Return the [X, Y] coordinate for the center point of the cell that contains the specified text.  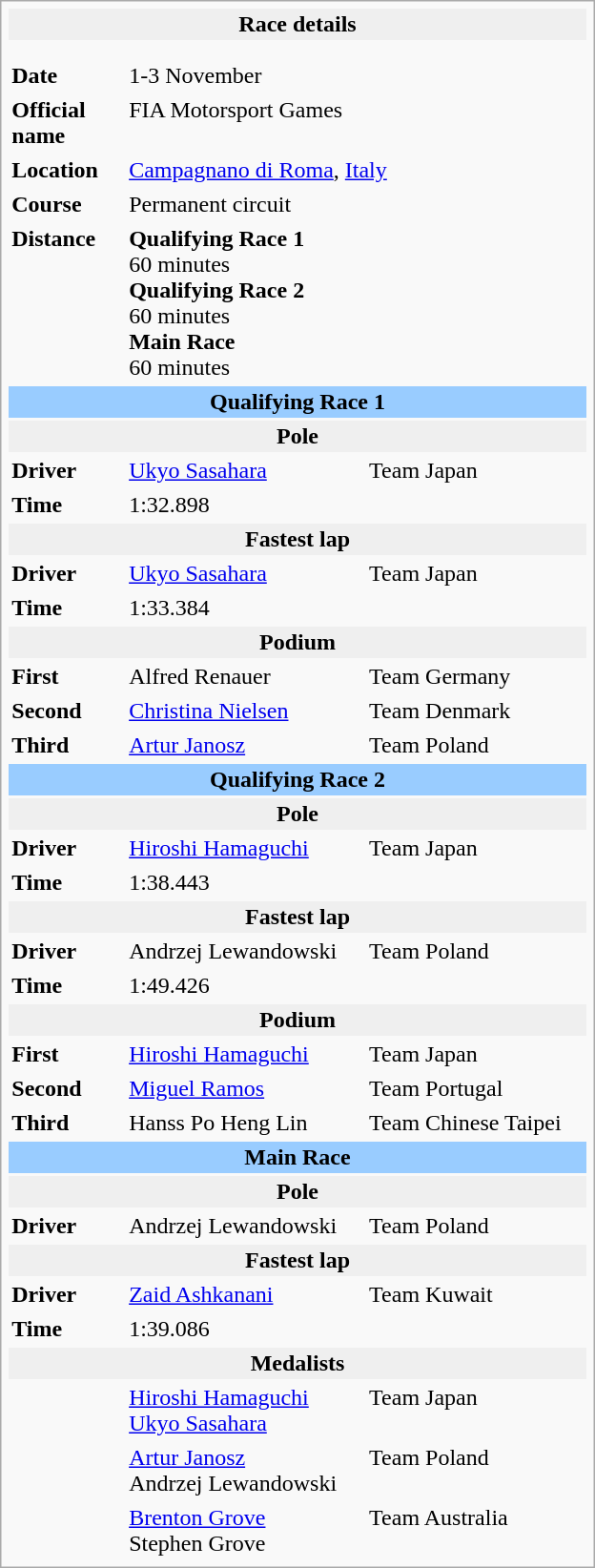
Qualifying Race 2 [297, 780]
Location [66, 170]
Artur Janosz [244, 746]
Main Race [297, 1158]
Campagnano di Roma, Italy [357, 170]
1:38.443 [357, 883]
1-3 November [244, 76]
Alfred Renauer [244, 677]
1:33.384 [357, 609]
Team Chinese Taipei [477, 1124]
Course [66, 204]
Hanss Po Heng Lin [244, 1124]
Hiroshi Hamaguchi Ukyo Sasahara [244, 1411]
Race details [297, 25]
1:49.426 [357, 986]
Qualifying Race 1 [297, 402]
Team Germany [477, 677]
Christina Nielsen [244, 712]
Zaid Ashkanani [244, 1295]
Official name [66, 123]
Artur Janosz Andrzej Lewandowski [244, 1471]
FIA Motorsport Games [357, 123]
1:32.898 [357, 505]
Date [66, 76]
Distance [66, 303]
Permanent circuit [357, 204]
Medalists [297, 1364]
Brenton Grove Stephen Grove [244, 1531]
Team Portugal [477, 1089]
1:39.086 [357, 1330]
Team Denmark [477, 712]
Qualifying Race 160 minutesQualifying Race 260 minutesMain Race60 minutes [357, 303]
Team Kuwait [477, 1295]
Team Australia [477, 1531]
Miguel Ramos [244, 1089]
